For the text-containing cell, return its midpoint in (x, y) coordinate format. 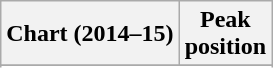
Peakposition (225, 34)
Chart (2014–15) (90, 34)
